Capture the cell that displays the provided text and extract its [x, y] central coordinate. 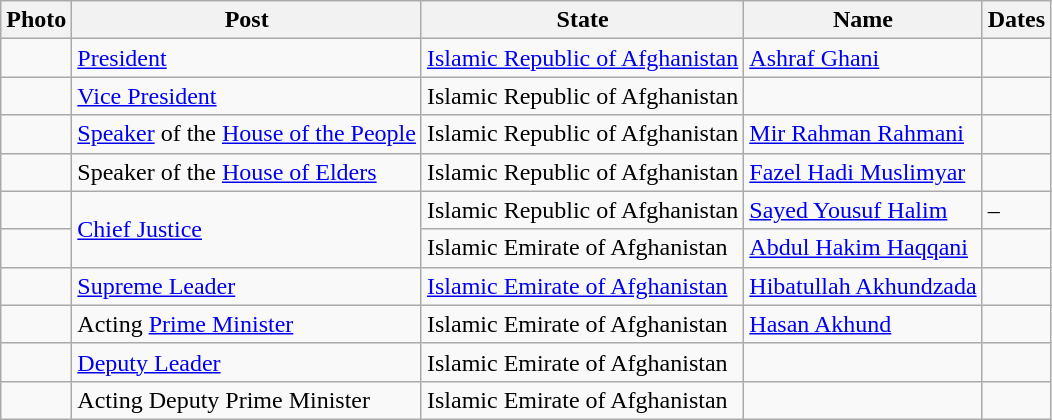
Speaker of the House of the People [247, 134]
Speaker of the House of Elders [247, 172]
Vice President [247, 96]
Sayed Yousuf Halim [863, 210]
Acting Prime Minister [247, 324]
Post [247, 20]
Ashraf Ghani [863, 58]
Hibatullah Akhundzada [863, 286]
Mir Rahman Rahmani [863, 134]
Deputy Leader [247, 362]
President [247, 58]
Photo [36, 20]
State [582, 20]
Fazel Hadi Muslimyar [863, 172]
Acting Deputy Prime Minister [247, 400]
Chief Justice [247, 229]
Supreme Leader [247, 286]
Abdul Hakim Haqqani [863, 248]
Name [863, 20]
Hasan Akhund [863, 324]
Dates [1016, 20]
– [1016, 210]
